Extract the (X, Y) coordinate from the center of the cell holding the provided text.  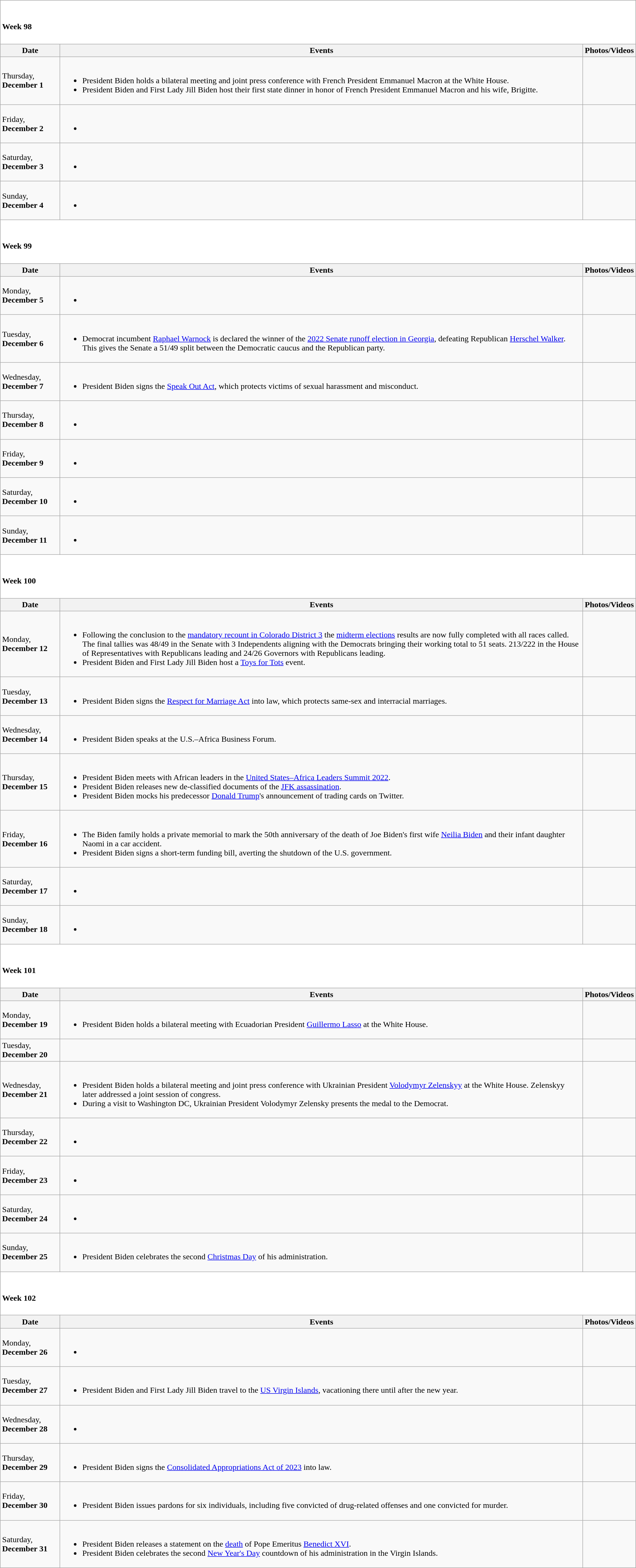
Wednesday, December 7 (30, 382)
President Biden holds a bilateral meeting with Ecuadorian President Guillermo Lasso at the White House. (321, 1020)
Week 100 (318, 576)
President Biden signs the Consolidated Appropriations Act of 2023 into law. (321, 1462)
Sunday, December 18 (30, 925)
Friday, December 30 (30, 1501)
Friday, December 9 (30, 458)
Sunday, December 25 (30, 1252)
Monday, December 5 (30, 295)
Tuesday, December 20 (30, 1050)
Tuesday, December 6 (30, 339)
Thursday, December 1 (30, 81)
Saturday, December 3 (30, 162)
Monday, December 12 (30, 644)
President Biden issues pardons for six individuals, including five convicted of drug-related offenses and one convicted for murder. (321, 1501)
Week 98 (318, 22)
President Biden celebrates the second Christmas Day of his administration. (321, 1252)
Monday, December 19 (30, 1020)
Monday, December 26 (30, 1348)
Friday, December 23 (30, 1176)
President Biden and First Lady Jill Biden travel to the US Virgin Islands, vacationing there until after the new year. (321, 1386)
Week 101 (318, 966)
Saturday, December 31 (30, 1544)
Wednesday, December 21 (30, 1089)
President Biden signs the Speak Out Act, which protects victims of sexual harassment and misconduct. (321, 382)
Wednesday, December 14 (30, 734)
Saturday, December 10 (30, 497)
Sunday, December 11 (30, 535)
Week 102 (318, 1293)
Saturday, December 24 (30, 1214)
Tuesday, December 27 (30, 1386)
Thursday, December 15 (30, 782)
Sunday, December 4 (30, 200)
Saturday, December 17 (30, 886)
President Biden signs the Respect for Marriage Act into law, which protects same-sex and interracial marriages. (321, 696)
Week 99 (318, 242)
Thursday, December 29 (30, 1462)
Tuesday, December 13 (30, 696)
Wednesday, December 28 (30, 1424)
Friday, December 16 (30, 839)
President Biden speaks at the U.S.–Africa Business Forum. (321, 734)
Thursday, December 8 (30, 420)
Friday, December 2 (30, 124)
Thursday, December 22 (30, 1137)
